Locate the cell with the specified text and output its (X, Y) center coordinate. 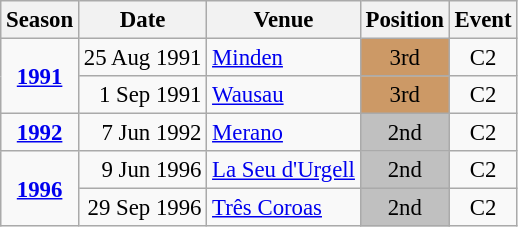
1 Sep 1991 (142, 95)
Event (483, 20)
Position (404, 20)
Date (142, 20)
Merano (284, 133)
1991 (40, 76)
7 Jun 1992 (142, 133)
Minden (284, 58)
25 Aug 1991 (142, 58)
9 Jun 1996 (142, 170)
1996 (40, 188)
Season (40, 20)
Wausau (284, 95)
29 Sep 1996 (142, 208)
1992 (40, 133)
La Seu d'Urgell (284, 170)
Três Coroas (284, 208)
Venue (284, 20)
